Identify which cell holds the provided text, then report its [x, y] central coordinate. 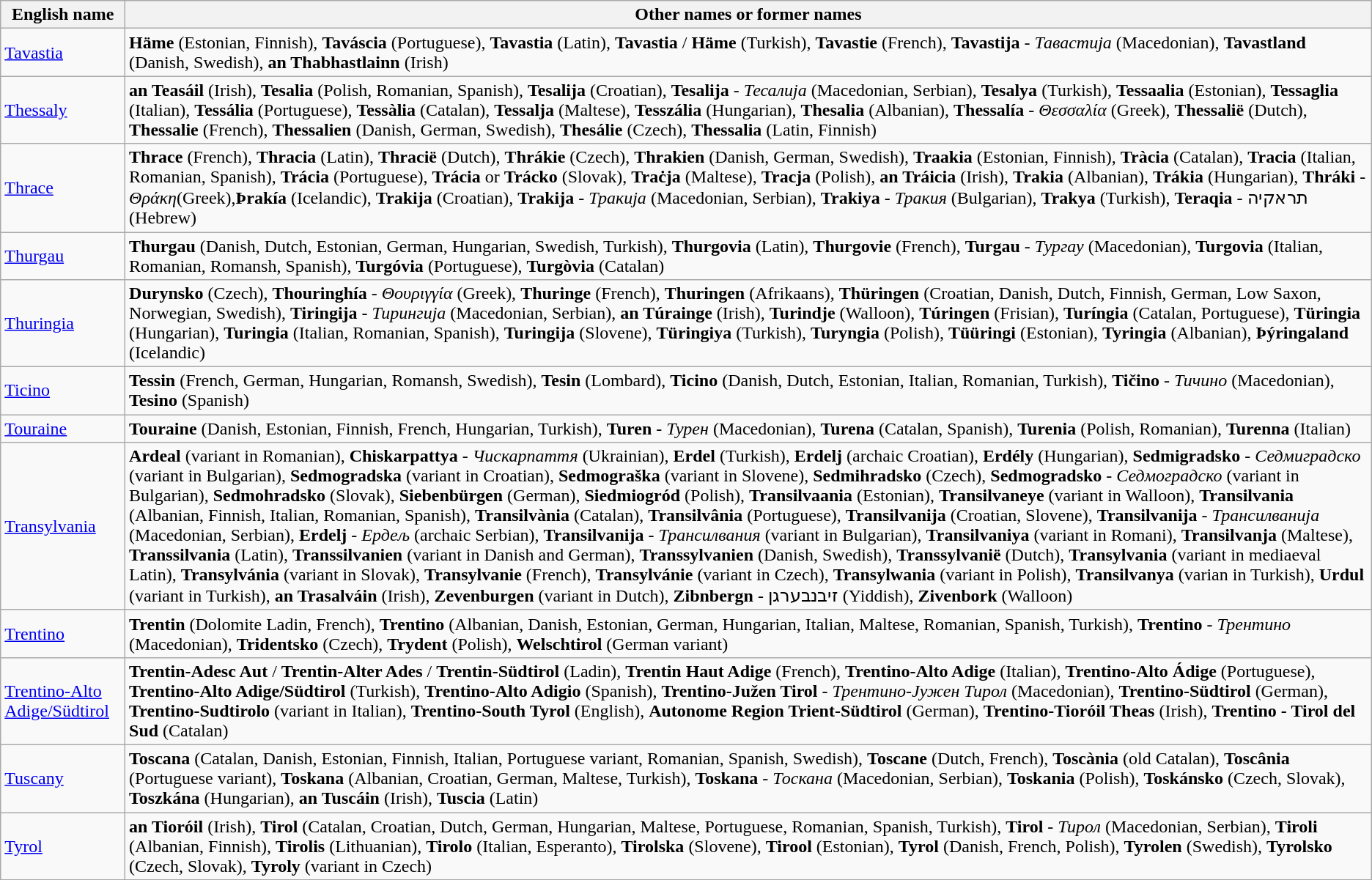
Thrace [63, 188]
Trentino-Alto Adige/Südtirol [63, 700]
Tuscany [63, 778]
Other names or former names [749, 15]
Trentino [63, 633]
Thessaly [63, 110]
Thurgau [63, 255]
Ticino [63, 391]
Tyrol [63, 846]
Thuringia [63, 324]
English name [63, 15]
Tavastia [63, 53]
Touraine [63, 429]
Transylvania [63, 526]
